Determine the (x, y) coordinate at the center of the cell enclosing the given text.  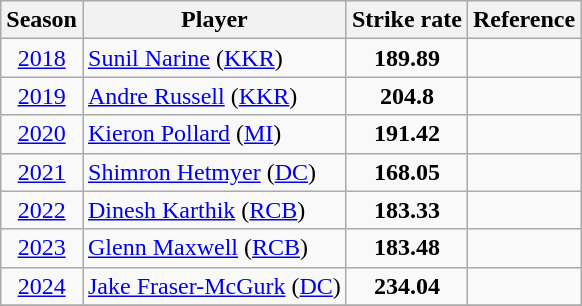
204.8 (406, 96)
Kieron Pollard (MI) (214, 134)
Sunil Narine (KKR) (214, 58)
234.04 (406, 286)
Season (42, 20)
Dinesh Karthik (RCB) (214, 210)
183.48 (406, 248)
Andre Russell (KKR) (214, 96)
2023 (42, 248)
2022 (42, 210)
Strike rate (406, 20)
Reference (524, 20)
168.05 (406, 172)
191.42 (406, 134)
183.33 (406, 210)
Shimron Hetmyer (DC) (214, 172)
Glenn Maxwell (RCB) (214, 248)
2019 (42, 96)
Player (214, 20)
Jake Fraser-McGurk (DC) (214, 286)
2021 (42, 172)
2018 (42, 58)
2024 (42, 286)
189.89 (406, 58)
2020 (42, 134)
